Determine the (x, y) coordinate at the center of the cell enclosing the given text.  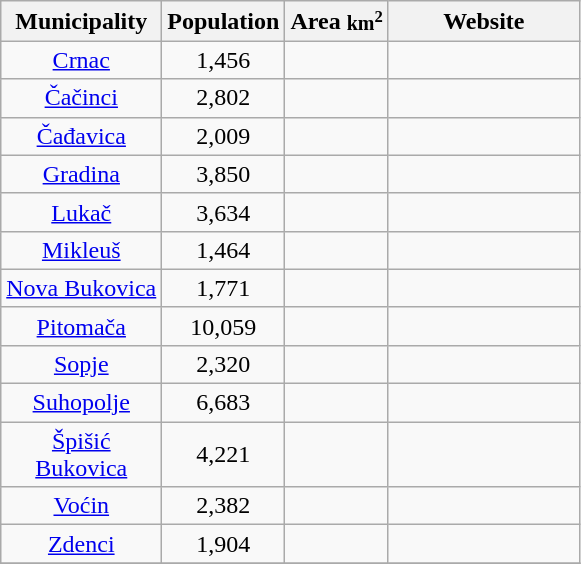
Population (224, 21)
Voćin (82, 506)
10,059 (224, 326)
1,456 (224, 60)
Gradina (82, 174)
Sopje (82, 364)
Pitomača (82, 326)
1,904 (224, 544)
6,683 (224, 403)
Špišić Bukovica (82, 454)
1,464 (224, 250)
2,009 (224, 136)
3,850 (224, 174)
Area km2 (336, 21)
Čačinci (82, 98)
4,221 (224, 454)
Mikleuš (82, 250)
2,802 (224, 98)
Municipality (82, 21)
Čađavica (82, 136)
Crnac (82, 60)
Lukač (82, 212)
2,382 (224, 506)
3,634 (224, 212)
2,320 (224, 364)
Suhopolje (82, 403)
Nova Bukovica (82, 288)
Website (484, 21)
1,771 (224, 288)
Zdenci (82, 544)
